Locate the cell with the specified text and output its [X, Y] center coordinate. 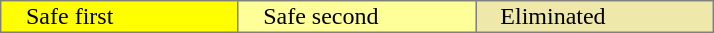
Safe first [120, 17]
Safe second [356, 17]
Eliminated [594, 17]
